From the cell containing the given text, extract its center point as (x, y) coordinate. 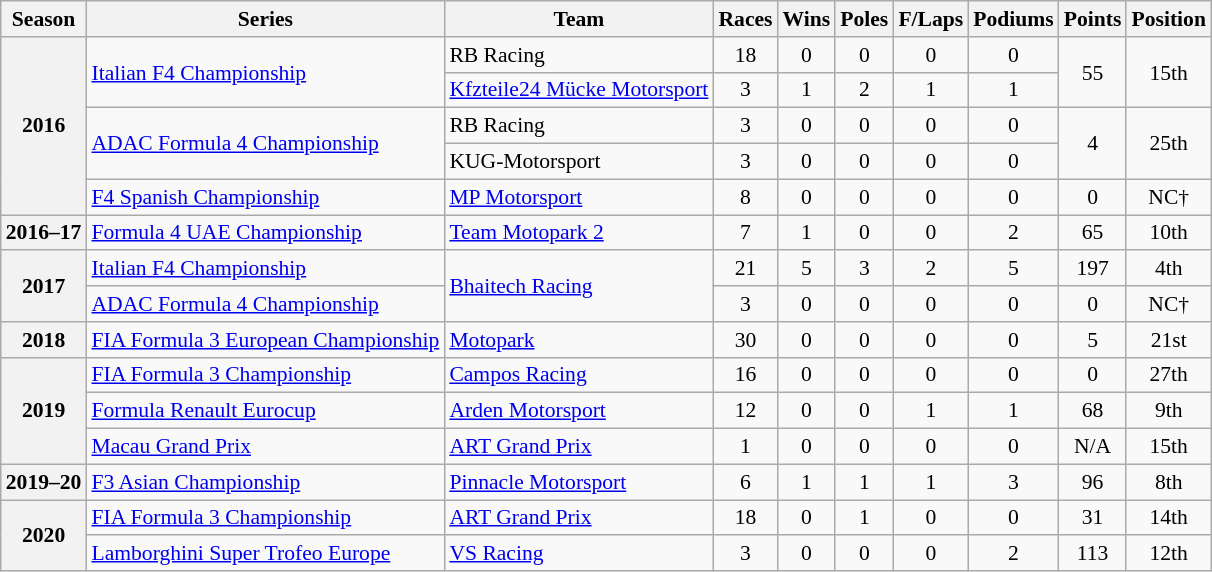
FIA Formula 3 European Championship (265, 340)
31 (1093, 518)
96 (1093, 482)
68 (1093, 411)
2016–17 (44, 233)
12th (1168, 554)
2016 (44, 126)
14th (1168, 518)
2017 (44, 286)
Races (745, 19)
2019 (44, 410)
Points (1093, 19)
MP Motorsport (578, 197)
2018 (44, 340)
Arden Motorsport (578, 411)
Wins (807, 19)
2019–20 (44, 482)
197 (1093, 269)
4th (1168, 269)
Position (1168, 19)
21st (1168, 340)
VS Racing (578, 554)
Motopark (578, 340)
Formula Renault Eurocup (265, 411)
F3 Asian Championship (265, 482)
55 (1093, 72)
4 (1093, 144)
Lamborghini Super Trofeo Europe (265, 554)
Kfzteile24 Mücke Motorsport (578, 90)
25th (1168, 144)
Bhaitech Racing (578, 286)
12 (745, 411)
Series (265, 19)
Team Motopark 2 (578, 233)
8 (745, 197)
10th (1168, 233)
27th (1168, 375)
F4 Spanish Championship (265, 197)
Poles (864, 19)
30 (745, 340)
F/Laps (930, 19)
65 (1093, 233)
Macau Grand Prix (265, 447)
6 (745, 482)
113 (1093, 554)
21 (745, 269)
Podiums (1014, 19)
7 (745, 233)
16 (745, 375)
Formula 4 UAE Championship (265, 233)
9th (1168, 411)
Season (44, 19)
N/A (1093, 447)
Pinnacle Motorsport (578, 482)
2020 (44, 536)
8th (1168, 482)
KUG-Motorsport (578, 162)
Team (578, 19)
Campos Racing (578, 375)
